Scan for the cell matching the given text and deliver its (X, Y) coordinate at center. 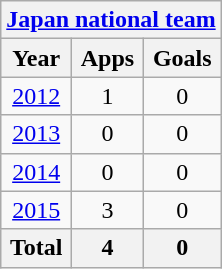
1 (108, 96)
Year (36, 58)
3 (108, 210)
2014 (36, 172)
2012 (36, 96)
Japan national team (111, 20)
2015 (36, 210)
Goals (182, 58)
4 (108, 248)
2013 (36, 134)
Apps (108, 58)
Total (36, 248)
